Determine the [x, y] coordinate at the center of the cell enclosing the given text.  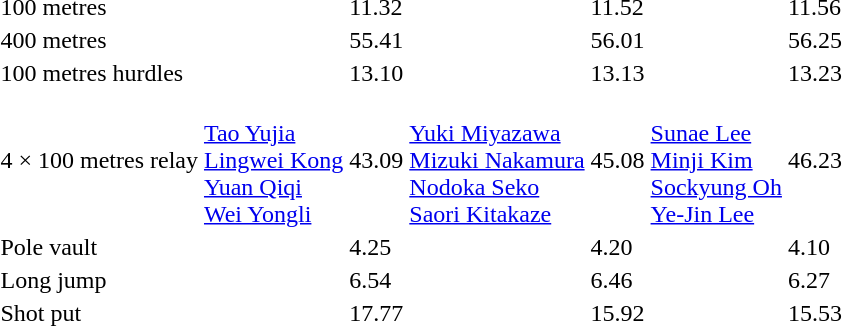
4.25 [376, 247]
13.13 [618, 73]
Tao YujiaLingwei KongYuan QiqiWei Yongli [273, 160]
55.41 [376, 40]
Yuki MiyazawaMizuki NakamuraNodoka SekoSaori Kitakaze [497, 160]
45.08 [618, 160]
4.20 [618, 247]
6.46 [618, 280]
Sunae LeeMinji KimSockyung OhYe-Jin Lee [716, 160]
6.54 [376, 280]
13.10 [376, 73]
43.09 [376, 160]
56.01 [618, 40]
